Extract the [x, y] coordinate from the center of the cell holding the provided text.  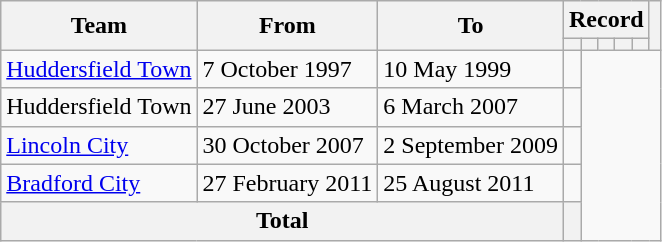
2 September 2009 [471, 145]
7 October 1997 [288, 69]
Total [282, 221]
To [471, 26]
30 October 2007 [288, 145]
27 June 2003 [288, 107]
6 March 2007 [471, 107]
Bradford City [99, 183]
10 May 1999 [471, 69]
From [288, 26]
25 August 2011 [471, 183]
Record [607, 20]
27 February 2011 [288, 183]
Lincoln City [99, 145]
Team [99, 26]
